Detect which cell encompasses the target text, then output its [x, y] center coordinate. 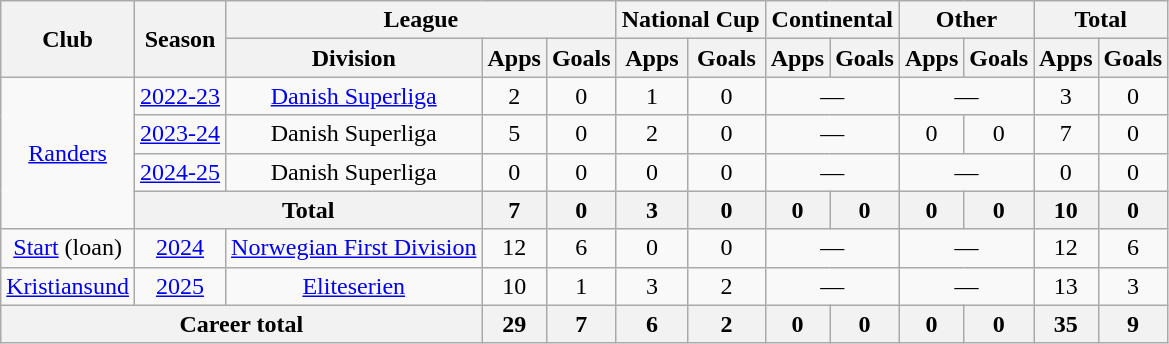
Continental [832, 20]
League [422, 20]
2025 [180, 286]
National Cup [690, 20]
2023-24 [180, 134]
Kristiansund [68, 286]
Start (loan) [68, 248]
Eliteserien [354, 286]
Randers [68, 153]
Season [180, 39]
2024-25 [180, 172]
9 [1133, 324]
Career total [242, 324]
Norwegian First Division [354, 248]
2022-23 [180, 96]
Division [354, 58]
13 [1066, 286]
5 [514, 134]
Club [68, 39]
2024 [180, 248]
35 [1066, 324]
Other [966, 20]
29 [514, 324]
